Capture the cell that displays the provided text and extract its [x, y] central coordinate. 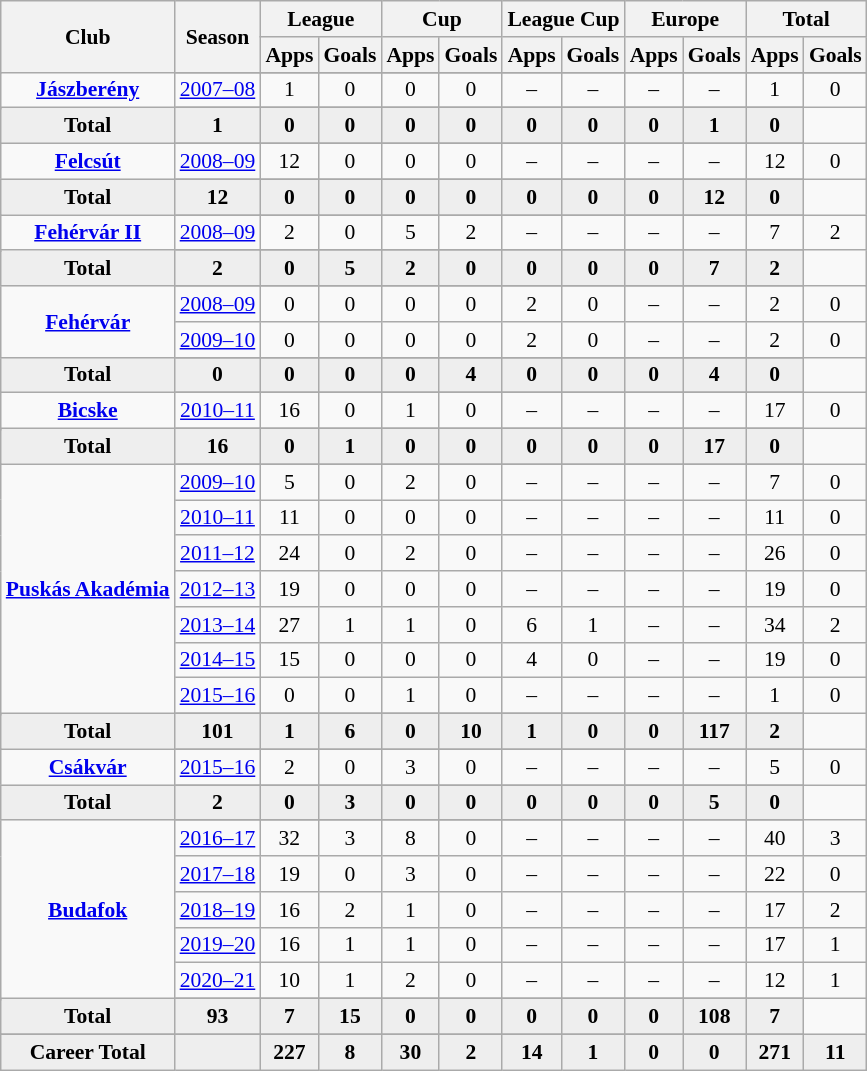
27 [289, 625]
2014–15 [218, 660]
2020–21 [218, 981]
Felcsút [88, 162]
2018–19 [218, 910]
32 [289, 839]
117 [714, 732]
Fehérvár [88, 322]
40 [775, 839]
2007–08 [218, 90]
108 [714, 1017]
30 [410, 1052]
Club [88, 36]
2019–20 [218, 945]
Fehérvár II [88, 233]
Csákvár [88, 767]
34 [775, 625]
2013–14 [218, 625]
Budafok [88, 910]
271 [775, 1052]
101 [218, 732]
227 [289, 1052]
Europe [686, 19]
22 [775, 874]
Cup [442, 19]
Season [218, 36]
Bicske [88, 411]
Puskás Akadémia [88, 588]
2012–13 [218, 589]
2011–12 [218, 554]
League Cup [563, 19]
24 [289, 554]
Jászberény [88, 90]
14 [532, 1052]
93 [218, 1017]
Career Total [88, 1052]
League [320, 19]
26 [775, 554]
2017–18 [218, 874]
2016–17 [218, 839]
